Output the [X, Y] coordinate of the center of the cell containing the given text.  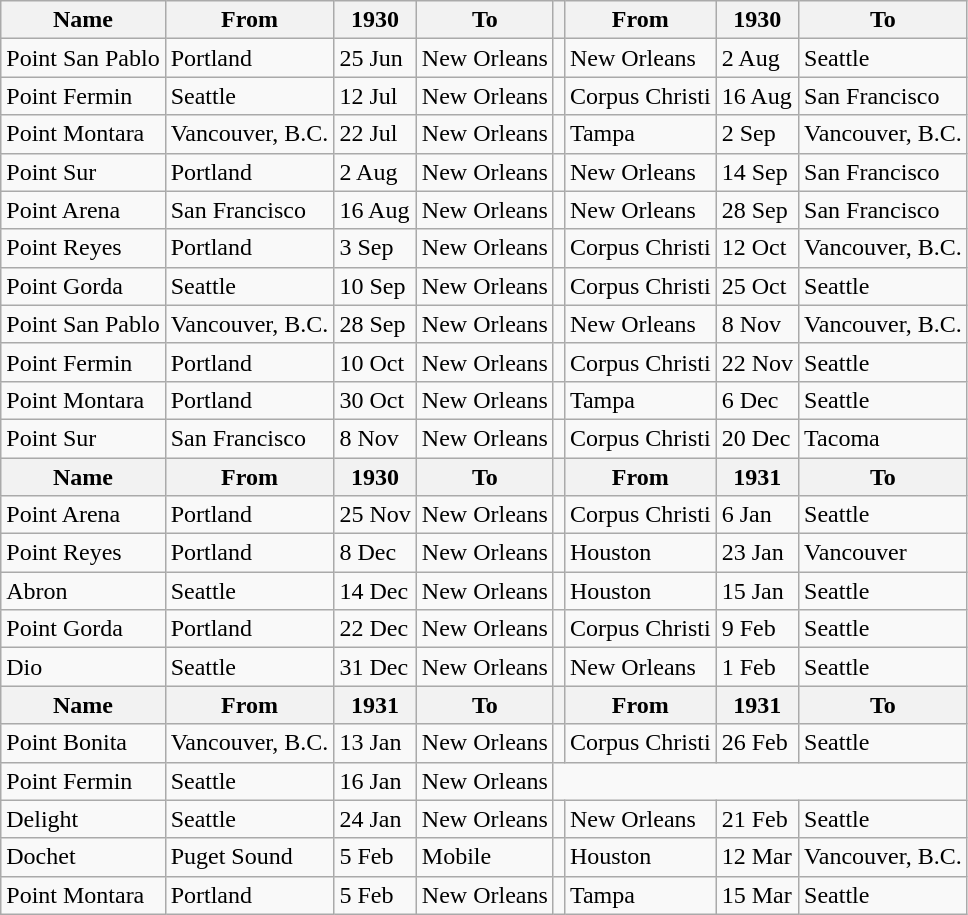
14 Sep [757, 172]
15 Jan [757, 591]
26 Feb [757, 743]
Point Bonita [83, 743]
16 Jan [375, 781]
Dochet [83, 857]
13 Jan [375, 743]
6 Jan [757, 515]
8 Dec [375, 553]
Mobile [484, 857]
21 Feb [757, 819]
22 Jul [375, 134]
31 Dec [375, 667]
2 Sep [757, 134]
25 Jun [375, 58]
3 Sep [375, 248]
10 Sep [375, 286]
30 Oct [375, 400]
Puget Sound [250, 857]
6 Dec [757, 400]
15 Mar [757, 895]
14 Dec [375, 591]
24 Jan [375, 819]
12 Mar [757, 857]
25 Nov [375, 515]
25 Oct [757, 286]
22 Dec [375, 629]
9 Feb [757, 629]
12 Jul [375, 96]
23 Jan [757, 553]
Abron [83, 591]
1 Feb [757, 667]
Vancouver [884, 553]
20 Dec [757, 438]
Dio [83, 667]
22 Nov [757, 362]
Delight [83, 819]
12 Oct [757, 248]
10 Oct [375, 362]
Tacoma [884, 438]
